Pinpoint the cell where the given text exists, returning its (X, Y) midpoint coordinate. 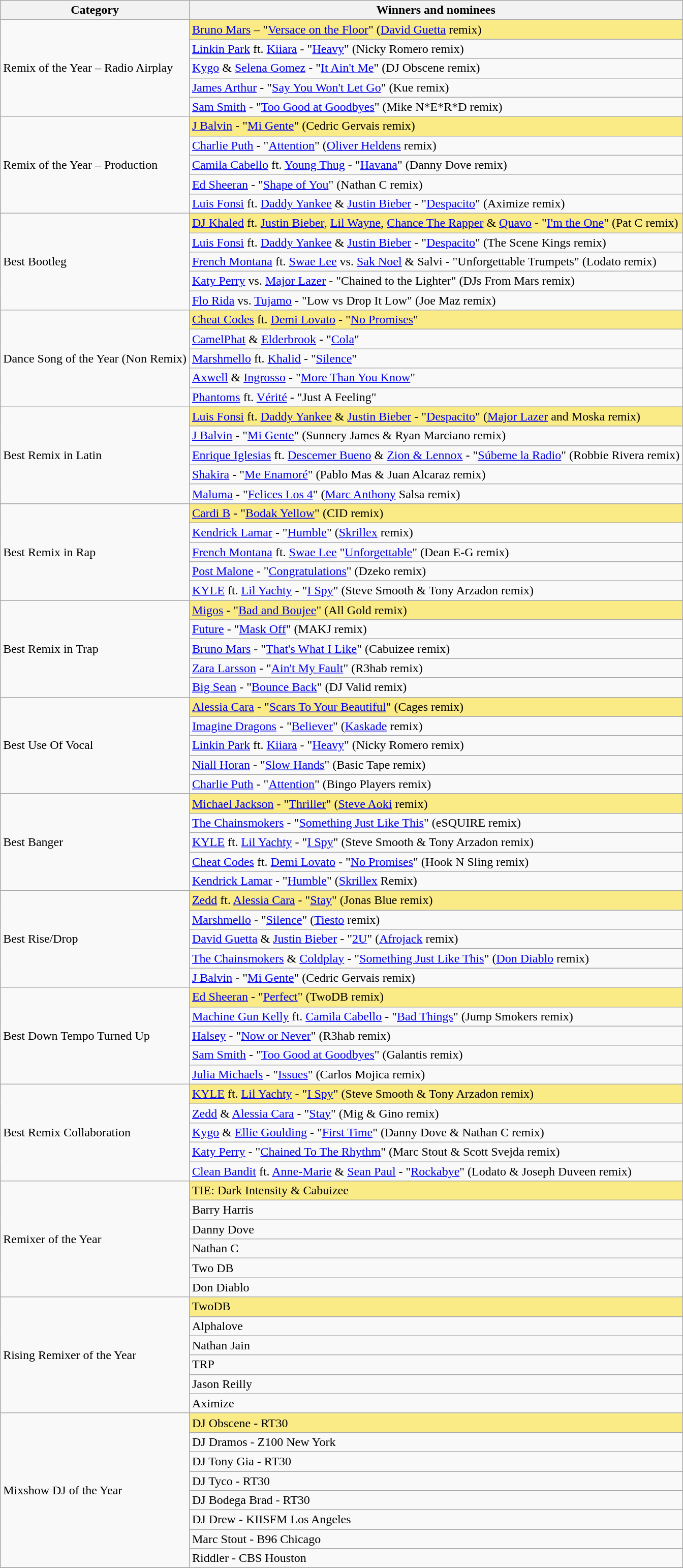
Alphalove (436, 1326)
DJ Tyco - RT30 (436, 1481)
Big Sean - "Bounce Back" (DJ Valid remix) (436, 687)
Post Malone - "Congratulations" (Dzeko remix) (436, 571)
Marc Stout - B96 Chicago (436, 1539)
Remix of the Year – Radio Airplay (95, 68)
Best Remix in Latin (95, 455)
Kygo & Ellie Goulding - "First Time" (Danny Dove & Nathan C remix) (436, 1132)
Migos - "Bad and Boujee" (All Gold remix) (436, 610)
Cheat Codes ft. Demi Lovato - "No Promises" (Hook N Sling remix) (436, 862)
CamelPhat & Elderbrook - "Cola" (436, 339)
DJ Drew - KIISFM Los Angeles (436, 1520)
J Balvin - "Mi Gente" (Sunnery James & Ryan Marciano remix) (436, 436)
Michael Jackson - "Thriller" (Steve Aoki remix) (436, 803)
Kendrick Lamar - "Humble" (Skrillex Remix) (436, 881)
Dance Song of the Year (Non Remix) (95, 358)
Luis Fonsi ft. Daddy Yankee & Justin Bieber - "Despacito" (Major Lazer and Moska remix) (436, 416)
Ed Sheeran - "Shape of You" (Nathan C remix) (436, 184)
Best Remix in Rap (95, 552)
Axwell & Ingrosso - "More Than You Know" (436, 378)
Ed Sheeran - "Perfect" (TwoDB remix) (436, 997)
DJ Dramos - Z100 New York (436, 1442)
Machine Gun Kelly ft. Camila Cabello - "Bad Things" (Jump Smokers remix) (436, 1016)
Bruno Mars – "Versace on the Floor" (David Guetta remix) (436, 29)
Zedd ft. Alessia Cara - "Stay" (Jonas Blue remix) (436, 900)
Cheat Codes ft. Demi Lovato - "No Promises" (436, 320)
French Montana ft. Swae Lee vs. Sak Noel & Salvi - "Unforgettable Trumpets" (Lodato remix) (436, 262)
Charlie Puth - "Attention" (Bingo Players remix) (436, 784)
Best Use Of Vocal (95, 745)
James Arthur - "Say You Won't Let Go" (Kue remix) (436, 87)
Best Remix Collaboration (95, 1132)
Winners and nominees (436, 10)
The Chainsmokers & Coldplay - "Something Just Like This" (Don Diablo remix) (436, 958)
TwoDB (436, 1307)
Rising Remixer of the Year (95, 1355)
Jason Reilly (436, 1384)
Alessia Cara - "Scars To Your Beautiful" (Cages remix) (436, 707)
Best Down Tempo Turned Up (95, 1036)
Niall Horan - "Slow Hands" (Basic Tape remix) (436, 765)
Sam Smith - "Too Good at Goodbyes" (Galantis remix) (436, 1055)
Category (95, 10)
Clean Bandit ft. Anne-Marie & Sean Paul - "Rockabye" (Lodato & Joseph Duveen remix) (436, 1171)
Charlie Puth - "Attention" (Oliver Heldens remix) (436, 145)
Best Banger (95, 842)
DJ Tony Gia - RT30 (436, 1461)
Don Diablo (436, 1287)
TIE: Dark Intensity & Cabuizee (436, 1191)
Julia Michaels - "Issues" (Carlos Mojica remix) (436, 1074)
Kygo & Selena Gomez - "It Ain't Me" (DJ Obscene remix) (436, 68)
TRP (436, 1365)
DJ Bodega Brad - RT30 (436, 1500)
Best Rise/Drop (95, 939)
Two DB (436, 1268)
Camila Cabello ft. Young Thug - "Havana" (Danny Dove remix) (436, 165)
Katy Perry - "Chained To The Rhythm" (Marc Stout & Scott Svejda remix) (436, 1152)
Best Remix in Trap (95, 649)
Aximize (436, 1403)
Bruno Mars - "That's What I Like" (Cabuizee remix) (436, 649)
DJ Khaled ft. Justin Bieber, Lil Wayne, Chance The Rapper & Quavo - "I'm the One" (Pat C remix) (436, 223)
Cardi B - "Bodak Yellow" (CID remix) (436, 513)
Mixshow DJ of the Year (95, 1490)
Nathan Jain (436, 1345)
Best Bootleg (95, 261)
The Chainsmokers - "Something Just Like This" (eSQUIRE remix) (436, 823)
Zedd & Alessia Cara - "Stay" (Mig & Gino remix) (436, 1113)
Zara Larsson - "Ain't My Fault" (R3hab remix) (436, 668)
Remixer of the Year (95, 1239)
David Guetta & Justin Bieber - "2U" (Afrojack remix) (436, 939)
Enrique Iglesias ft. Descemer Bueno & Zion & Lennox - "Súbeme la Radio" (Robbie Rivera remix) (436, 455)
Halsey - "Now or Never" (R3hab remix) (436, 1036)
Future - "Mask Off" (MAKJ remix) (436, 629)
Marshmello - "Silence" (Tiesto remix) (436, 920)
Luis Fonsi ft. Daddy Yankee & Justin Bieber - "Despacito" (The Scene Kings remix) (436, 243)
French Montana ft. Swae Lee "Unforgettable" (Dean E-G remix) (436, 552)
Phantoms ft. Vérité - "Just A Feeling" (436, 397)
Kendrick Lamar - "Humble" (Skrillex remix) (436, 532)
Imagine Dragons - "Believer" (Kaskade remix) (436, 726)
Shakira - "Me Enamoré" (Pablo Mas & Juan Alcaraz remix) (436, 474)
Barry Harris (436, 1210)
Luis Fonsi ft. Daddy Yankee & Justin Bieber - "Despacito" (Aximize remix) (436, 203)
Flo Rida vs. Tujamo - "Low vs Drop It Low" (Joe Maz remix) (436, 300)
Riddler - CBS Houston (436, 1558)
Katy Perry vs. Major Lazer - "Chained to the Lighter" (DJs From Mars remix) (436, 281)
Remix of the Year – Production (95, 165)
Marshmello ft. Khalid - "Silence" (436, 358)
DJ Obscene - RT30 (436, 1423)
Danny Dove (436, 1229)
Maluma - "Felices Los 4" (Marc Anthony Salsa remix) (436, 494)
Nathan C (436, 1249)
Sam Smith - "Too Good at Goodbyes" (Mike N*E*R*D remix) (436, 107)
